For the text-containing cell, return its midpoint in [x, y] coordinate format. 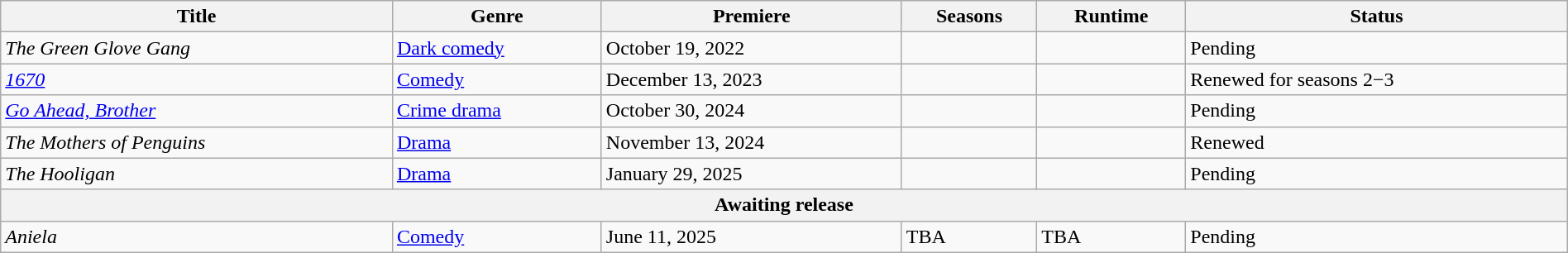
1670 [197, 79]
The Mothers of Penguins [197, 142]
The Hooligan [197, 174]
Renewed for seasons 2−3 [1376, 79]
June 11, 2025 [751, 236]
December 13, 2023 [751, 79]
November 13, 2024 [751, 142]
Renewed [1376, 142]
Title [197, 17]
Aniela [197, 236]
October 30, 2024 [751, 111]
Status [1376, 17]
Crime drama [496, 111]
Awaiting release [784, 205]
Premiere [751, 17]
October 19, 2022 [751, 48]
The Green Glove Gang [197, 48]
Go Ahead, Brother [197, 111]
January 29, 2025 [751, 174]
Genre [496, 17]
Dark comedy [496, 48]
Runtime [1111, 17]
Seasons [969, 17]
